Identify which cell holds the provided text, then report its (X, Y) central coordinate. 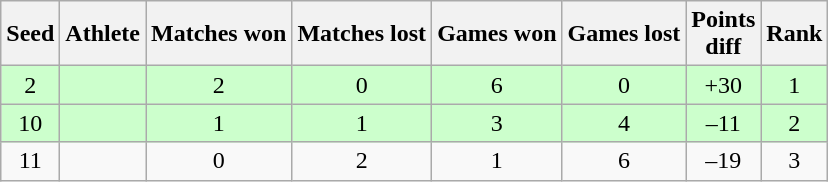
10 (30, 123)
Matches lost (362, 34)
–19 (724, 161)
11 (30, 161)
Matches won (219, 34)
Games won (497, 34)
Rank (794, 34)
4 (624, 123)
–11 (724, 123)
+30 (724, 85)
Pointsdiff (724, 34)
Athlete (103, 34)
Games lost (624, 34)
Seed (30, 34)
